Scan for the cell matching the given text and deliver its (X, Y) coordinate at center. 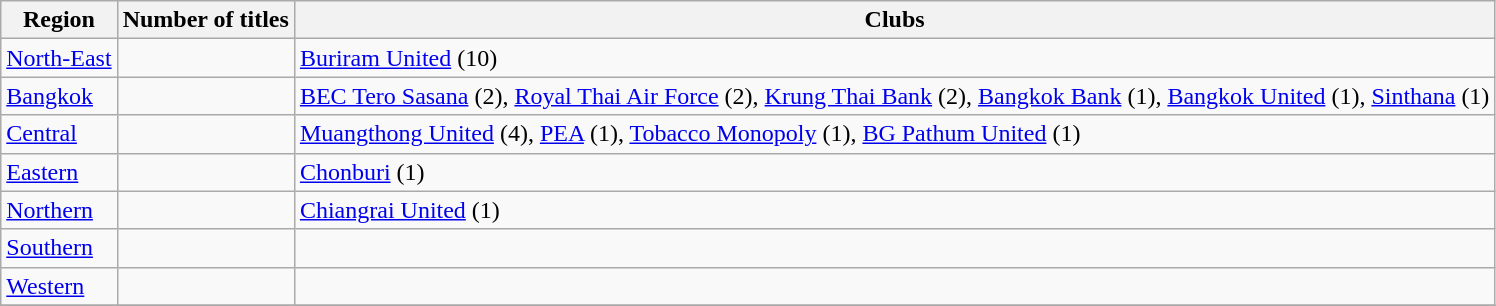
Number of titles (206, 20)
Central (59, 134)
Chiangrai United (1) (894, 210)
Buriram United (10) (894, 58)
Western (59, 286)
Northern (59, 210)
Chonburi (1) (894, 172)
Southern (59, 248)
North-East (59, 58)
Eastern (59, 172)
Region (59, 20)
Muangthong United (4), PEA (1), Tobacco Monopoly (1), BG Pathum United (1) (894, 134)
BEC Tero Sasana (2), Royal Thai Air Force (2), Krung Thai Bank (2), Bangkok Bank (1), Bangkok United (1), Sinthana (1) (894, 96)
Bangkok (59, 96)
Clubs (894, 20)
